Provide the (X, Y) coordinate of the cell's center where the given text is located.  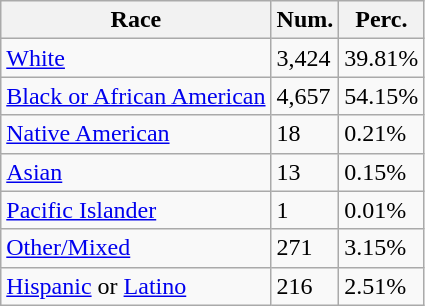
0.01% (382, 210)
2.51% (382, 286)
39.81% (382, 58)
Pacific Islander (136, 210)
Num. (305, 20)
Hispanic or Latino (136, 286)
18 (305, 134)
Other/Mixed (136, 248)
Race (136, 20)
271 (305, 248)
Asian (136, 172)
4,657 (305, 96)
Perc. (382, 20)
54.15% (382, 96)
0.21% (382, 134)
3.15% (382, 248)
216 (305, 286)
13 (305, 172)
1 (305, 210)
Native American (136, 134)
Black or African American (136, 96)
White (136, 58)
3,424 (305, 58)
0.15% (382, 172)
